Output the (x, y) coordinate of the center of the cell containing the given text.  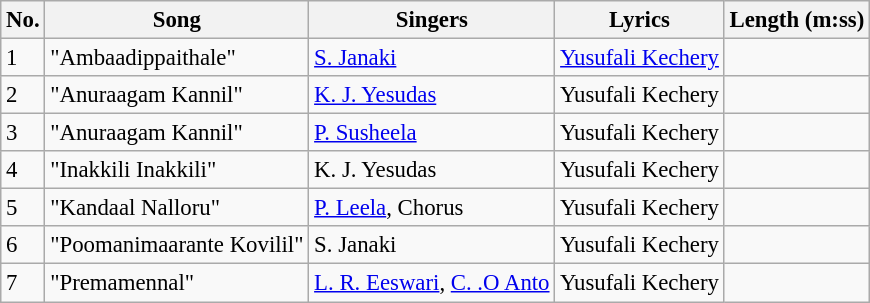
P. Leela, Chorus (432, 208)
P. Susheela (432, 133)
No. (23, 20)
"Inakkili Inakkili" (177, 170)
Length (m:ss) (796, 20)
L. R. Eeswari, C. .O Anto (432, 283)
Singers (432, 20)
7 (23, 283)
6 (23, 245)
3 (23, 133)
5 (23, 208)
"Ambaadippaithale" (177, 58)
1 (23, 58)
Song (177, 20)
"Poomanimaarante Kovilil" (177, 245)
4 (23, 170)
"Premamennal" (177, 283)
2 (23, 95)
Lyrics (640, 20)
"Kandaal Nalloru" (177, 208)
